Determine the [x, y] coordinate at the center of the cell enclosing the given text.  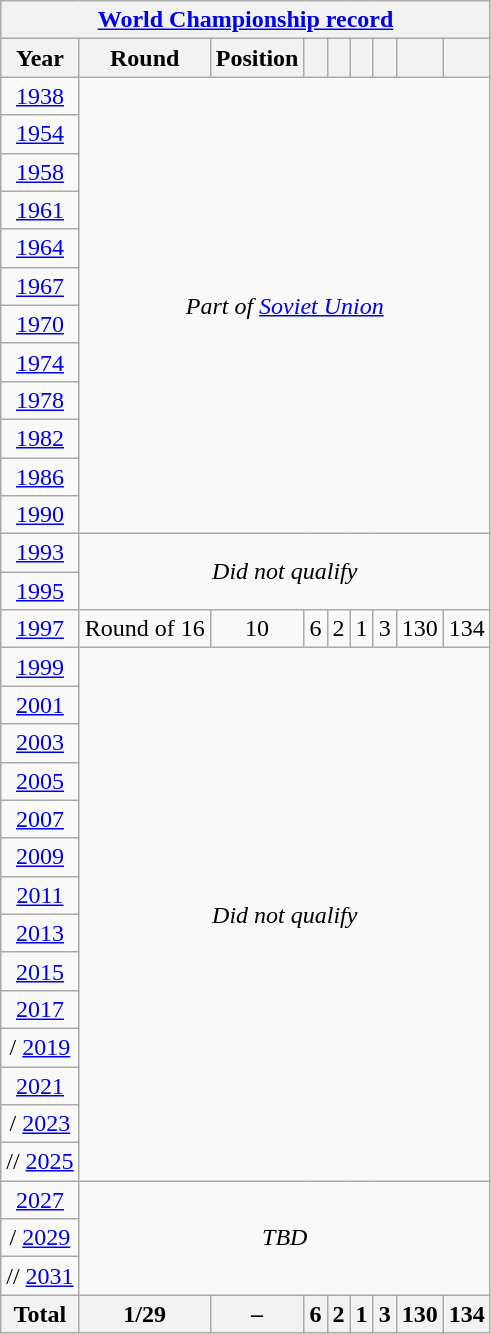
1993 [40, 553]
1967 [40, 286]
1958 [40, 172]
10 [257, 629]
1/29 [144, 1314]
Round of 16 [144, 629]
1964 [40, 248]
/ 2029 [40, 1238]
// 2025 [40, 1162]
2021 [40, 1085]
1978 [40, 400]
1986 [40, 477]
Round [144, 58]
TBD [284, 1238]
2013 [40, 933]
2009 [40, 857]
World Championship record [246, 20]
2011 [40, 895]
2001 [40, 705]
1961 [40, 210]
/ 2019 [40, 1047]
2017 [40, 1009]
2007 [40, 819]
1995 [40, 591]
1970 [40, 324]
1999 [40, 667]
// 2031 [40, 1276]
2005 [40, 781]
1938 [40, 96]
2027 [40, 1200]
1974 [40, 362]
Year [40, 58]
2015 [40, 971]
– [257, 1314]
/ 2023 [40, 1124]
1982 [40, 438]
1954 [40, 134]
1997 [40, 629]
Part of Soviet Union [284, 306]
Total [40, 1314]
Position [257, 58]
2003 [40, 743]
1990 [40, 515]
